Scan for the cell matching the given text and deliver its [x, y] coordinate at center. 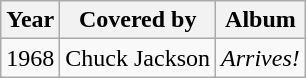
Chuck Jackson [138, 58]
Album [261, 20]
1968 [30, 58]
Year [30, 20]
Covered by [138, 20]
Arrives! [261, 58]
